Capture the cell that displays the provided text and extract its [X, Y] central coordinate. 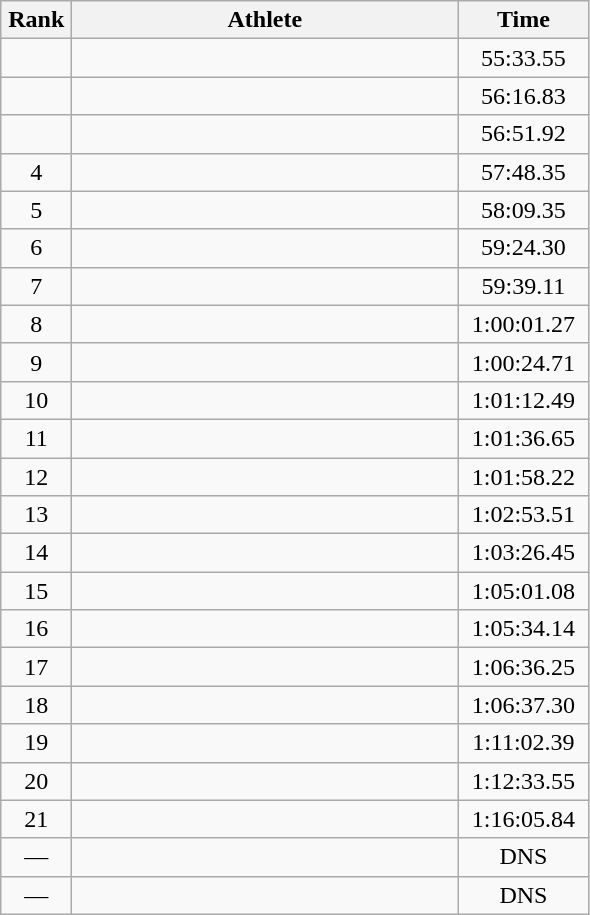
21 [36, 819]
7 [36, 286]
58:09.35 [524, 210]
19 [36, 743]
56:51.92 [524, 134]
1:06:36.25 [524, 667]
59:39.11 [524, 286]
56:16.83 [524, 96]
Athlete [265, 20]
1:06:37.30 [524, 705]
59:24.30 [524, 248]
6 [36, 248]
1:02:53.51 [524, 515]
1:05:34.14 [524, 629]
Time [524, 20]
57:48.35 [524, 172]
1:00:24.71 [524, 362]
20 [36, 781]
15 [36, 591]
11 [36, 438]
4 [36, 172]
1:01:12.49 [524, 400]
8 [36, 324]
5 [36, 210]
17 [36, 667]
1:11:02.39 [524, 743]
10 [36, 400]
1:16:05.84 [524, 819]
1:00:01.27 [524, 324]
55:33.55 [524, 58]
Rank [36, 20]
18 [36, 705]
1:03:26.45 [524, 553]
1:12:33.55 [524, 781]
1:01:58.22 [524, 477]
12 [36, 477]
13 [36, 515]
14 [36, 553]
1:01:36.65 [524, 438]
16 [36, 629]
1:05:01.08 [524, 591]
9 [36, 362]
